Locate the cell with the specified text and output its [X, Y] center coordinate. 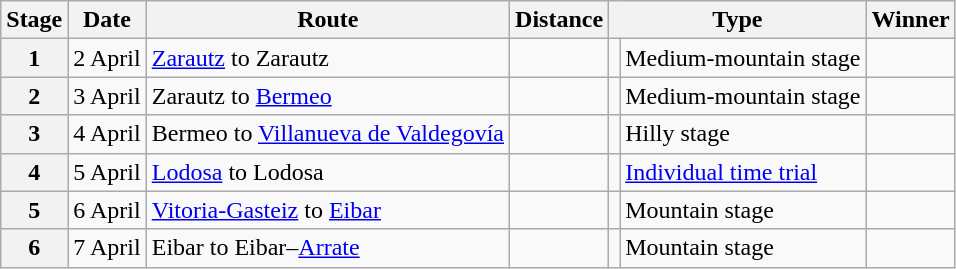
Distance [560, 20]
Zarautz to Bermeo [328, 96]
Hilly stage [743, 134]
2 [34, 96]
Lodosa to Lodosa [328, 172]
Eibar to Eibar–Arrate [328, 248]
Bermeo to Villanueva de Valdegovía [328, 134]
Individual time trial [743, 172]
4 [34, 172]
6 April [107, 210]
Stage [34, 20]
3 April [107, 96]
Vitoria-Gasteiz to Eibar [328, 210]
5 April [107, 172]
4 April [107, 134]
3 [34, 134]
Zarautz to Zarautz [328, 58]
5 [34, 210]
6 [34, 248]
Winner [910, 20]
1 [34, 58]
Date [107, 20]
Type [738, 20]
7 April [107, 248]
2 April [107, 58]
Route [328, 20]
